Locate the cell with the specified text and output its [x, y] center coordinate. 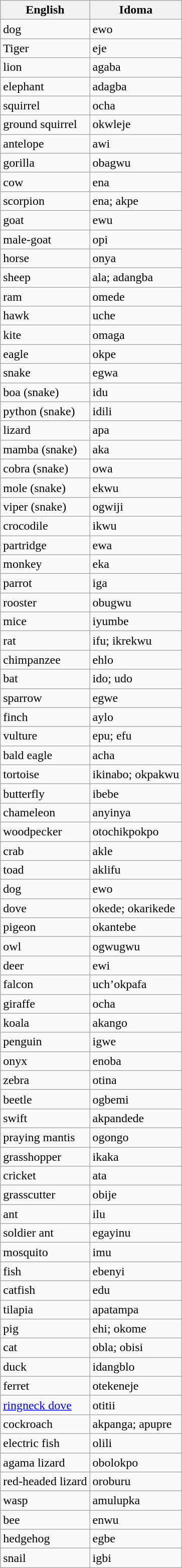
uch’okpafa [136, 985]
sparrow [45, 698]
ogbemi [136, 1099]
cockroach [45, 1424]
praying mantis [45, 1137]
mole (snake) [45, 488]
ena; akpe [136, 201]
pigeon [45, 927]
male-goat [45, 239]
parrot [45, 583]
ido; udo [136, 679]
partridge [45, 545]
lion [45, 67]
awi [136, 144]
ifu; ikrekwu [136, 641]
gorilla [45, 163]
obugwu [136, 602]
uche [136, 316]
apa [136, 430]
duck [45, 1367]
idu [136, 392]
otochikpokpo [136, 831]
ala; adangba [136, 278]
ferret [45, 1386]
igwe [136, 1042]
finch [45, 717]
ikinabo; okpakwu [136, 774]
hedgehog [45, 1539]
opi [136, 239]
penguin [45, 1042]
ogwugwu [136, 946]
antelope [45, 144]
akpanga; apupre [136, 1424]
snake [45, 373]
agama lizard [45, 1463]
edu [136, 1290]
horse [45, 259]
butterfly [45, 793]
viper (snake) [45, 507]
toad [45, 870]
mamba (snake) [45, 449]
crocodile [45, 526]
snail [45, 1558]
scorpion [45, 201]
obije [136, 1195]
egwe [136, 698]
obagwu [136, 163]
ewu [136, 220]
ram [45, 297]
grasscutter [45, 1195]
akpandede [136, 1118]
owa [136, 468]
omede [136, 297]
agaba [136, 67]
obla; obisi [136, 1348]
swift [45, 1118]
okantebe [136, 927]
okwleje [136, 125]
monkey [45, 564]
Idoma [136, 10]
cricket [45, 1176]
okpe [136, 354]
ibebe [136, 793]
adagba [136, 86]
enoba [136, 1061]
ehlo [136, 660]
enwu [136, 1520]
chameleon [45, 812]
catfish [45, 1290]
ikaka [136, 1156]
amulupka [136, 1501]
ant [45, 1214]
eka [136, 564]
cow [45, 182]
tortoise [45, 774]
sheep [45, 278]
crab [45, 851]
ikwu [136, 526]
ogwiji [136, 507]
epu; efu [136, 736]
aklifu [136, 870]
grasshopper [45, 1156]
ehi; okome [136, 1329]
goat [45, 220]
deer [45, 966]
bat [45, 679]
fish [45, 1271]
ringneck dove [45, 1405]
elephant [45, 86]
obolokpo [136, 1463]
kite [45, 335]
vulture [45, 736]
onyx [45, 1061]
apatampa [136, 1309]
acha [136, 755]
idili [136, 411]
idangblo [136, 1367]
igbi [136, 1558]
cobra (snake) [45, 468]
owl [45, 946]
beetle [45, 1099]
egbe [136, 1539]
red-headed lizard [45, 1482]
falcon [45, 985]
soldier ant [45, 1233]
koala [45, 1023]
iyumbe [136, 622]
okede; okarikede [136, 908]
ewi [136, 966]
squirrel [45, 105]
akango [136, 1023]
chimpanzee [45, 660]
aka [136, 449]
akle [136, 851]
ewa [136, 545]
iga [136, 583]
onya [136, 259]
eagle [45, 354]
eje [136, 48]
cat [45, 1348]
imu [136, 1252]
otina [136, 1080]
lizard [45, 430]
ogongo [136, 1137]
bald eagle [45, 755]
rat [45, 641]
mice [45, 622]
oroburu [136, 1482]
boa (snake) [45, 392]
wasp [45, 1501]
woodpecker [45, 831]
bee [45, 1520]
ata [136, 1176]
python (snake) [45, 411]
egayinu [136, 1233]
olili [136, 1443]
tilapia [45, 1309]
omaga [136, 335]
otekeneje [136, 1386]
ekwu [136, 488]
aylo [136, 717]
egwa [136, 373]
ebenyi [136, 1271]
giraffe [45, 1004]
ilu [136, 1214]
zebra [45, 1080]
electric fish [45, 1443]
mosquito [45, 1252]
dove [45, 908]
anyinya [136, 812]
rooster [45, 602]
ena [136, 182]
ground squirrel [45, 125]
otitii [136, 1405]
hawk [45, 316]
pig [45, 1329]
English [45, 10]
Tiger [45, 48]
